For the text-containing cell, return its midpoint in [X, Y] coordinate format. 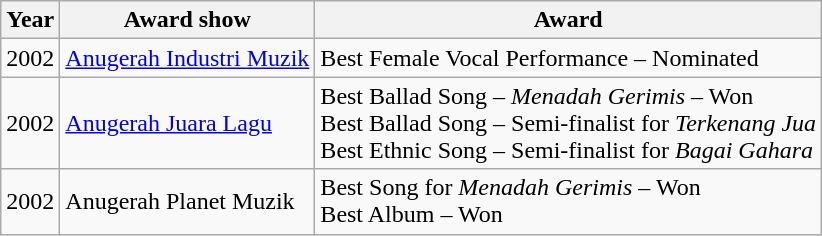
Anugerah Industri Muzik [188, 58]
Year [30, 20]
Best Ballad Song – Menadah Gerimis – Won Best Ballad Song – Semi-finalist for Terkenang Jua Best Ethnic Song – Semi-finalist for Bagai Gahara [568, 123]
Anugerah Juara Lagu [188, 123]
Best Song for Menadah Gerimis – Won Best Album – Won [568, 202]
Anugerah Planet Muzik [188, 202]
Award show [188, 20]
Award [568, 20]
Best Female Vocal Performance – Nominated [568, 58]
